From the cell containing the given text, extract its center point as (x, y) coordinate. 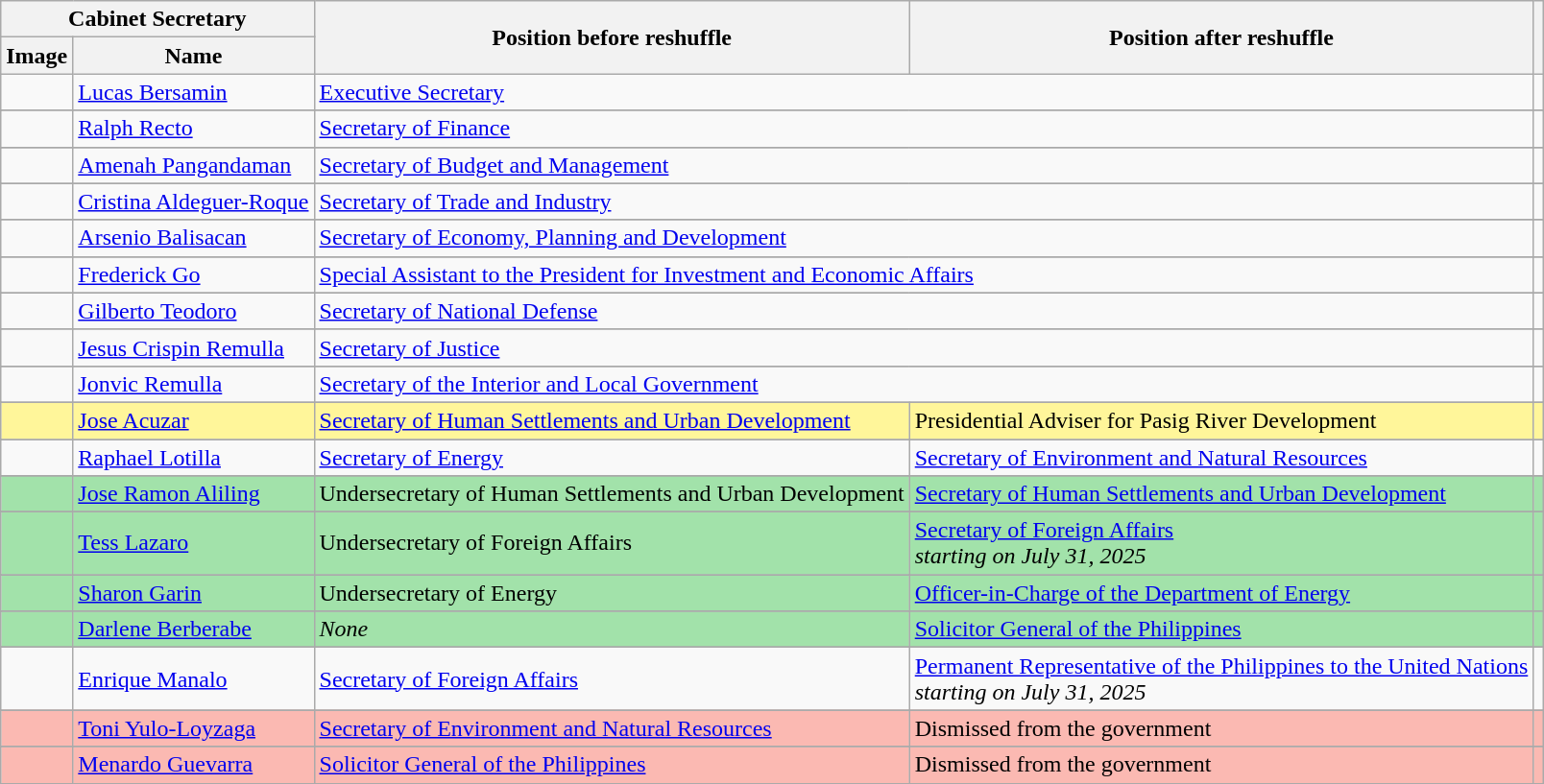
Officer-in-Charge of the Department of Energy (1221, 593)
Position after reshuffle (1221, 37)
Tess Lazaro (194, 543)
Cabinet Secretary (157, 19)
Cristina Aldeguer-Roque (194, 202)
Lucas Bersamin (194, 92)
Secretary of Finance (924, 129)
Special Assistant to the President for Investment and Economic Affairs (924, 274)
Undersecretary of Human Settlements and Urban Development (612, 494)
Menardo Guevarra (194, 765)
Image (36, 56)
Toni Yulo-Loyzaga (194, 728)
Secretary of Trade and Industry (924, 202)
Position before reshuffle (612, 37)
Undersecretary of Energy (612, 593)
Frederick Go (194, 274)
Secretary of Budget and Management (924, 165)
Executive Secretary (924, 92)
Jose Ramon Aliling (194, 494)
Secretary of Energy (612, 458)
Jose Acuzar (194, 420)
Darlene Berberabe (194, 630)
None (612, 630)
Secretary of the Interior and Local Government (924, 384)
Secretary of National Defense (924, 311)
Secretary of Foreign Affairs (612, 679)
Presidential Adviser for Pasig River Development (1221, 420)
Jesus Crispin Remulla (194, 347)
Jonvic Remulla (194, 384)
Sharon Garin (194, 593)
Arsenio Balisacan (194, 238)
Raphael Lotilla (194, 458)
Gilberto Teodoro (194, 311)
Secretary of Foreign Affairsstarting on July 31, 2025 (1221, 543)
Permanent Representative of the Philippines to the United Nationsstarting on July 31, 2025 (1221, 679)
Name (194, 56)
Secretary of Justice (924, 347)
Secretary of Economy, Planning and Development (924, 238)
Undersecretary of Foreign Affairs (612, 543)
Enrique Manalo (194, 679)
Amenah Pangandaman (194, 165)
Ralph Recto (194, 129)
